Return the (X, Y) coordinate for the center point of the cell that contains the specified text.  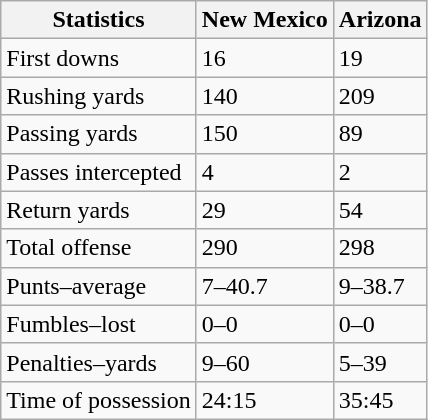
298 (380, 248)
19 (380, 58)
89 (380, 134)
Fumbles–lost (99, 324)
Punts–average (99, 286)
140 (264, 96)
35:45 (380, 400)
Passing yards (99, 134)
Time of possession (99, 400)
7–40.7 (264, 286)
New Mexico (264, 20)
Return yards (99, 210)
290 (264, 248)
209 (380, 96)
Passes intercepted (99, 172)
9–38.7 (380, 286)
Arizona (380, 20)
29 (264, 210)
Rushing yards (99, 96)
9–60 (264, 362)
54 (380, 210)
5–39 (380, 362)
2 (380, 172)
Penalties–yards (99, 362)
16 (264, 58)
4 (264, 172)
Total offense (99, 248)
First downs (99, 58)
Statistics (99, 20)
150 (264, 134)
24:15 (264, 400)
